Locate the cell with the specified text and output its [x, y] center coordinate. 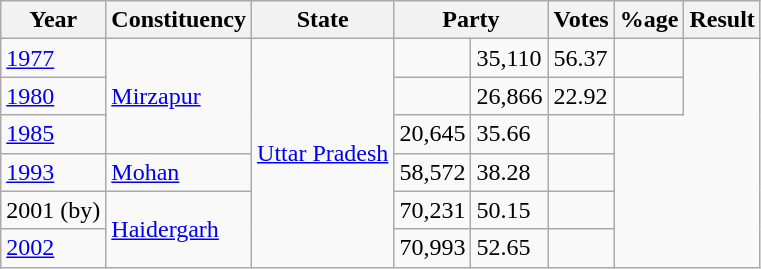
52.65 [510, 248]
50.15 [510, 210]
Constituency [179, 20]
2001 (by) [54, 210]
1980 [54, 96]
Votes [581, 20]
56.37 [581, 58]
20,645 [432, 134]
1977 [54, 58]
Mirzapur [179, 96]
State [323, 20]
35.66 [510, 134]
1985 [54, 134]
70,993 [432, 248]
Year [54, 20]
22.92 [581, 96]
58,572 [432, 172]
38.28 [510, 172]
35,110 [510, 58]
26,866 [510, 96]
2002 [54, 248]
%age [649, 20]
1993 [54, 172]
Haidergarh [179, 229]
Mohan [179, 172]
Party [471, 20]
Uttar Pradesh [323, 153]
Result [722, 20]
70,231 [432, 210]
